Return (x, y) of the center of cell containing provided text 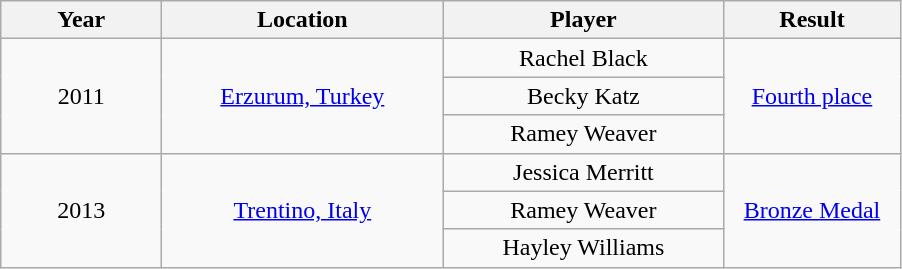
Player (584, 20)
Becky Katz (584, 96)
Fourth place (812, 96)
Year (82, 20)
Location (302, 20)
2011 (82, 96)
Bronze Medal (812, 210)
Result (812, 20)
Rachel Black (584, 58)
Jessica Merritt (584, 172)
Hayley Williams (584, 248)
Trentino, Italy (302, 210)
Erzurum, Turkey (302, 96)
2013 (82, 210)
